Find where the given text appears and provide that cell's center as (x, y) coordinate. 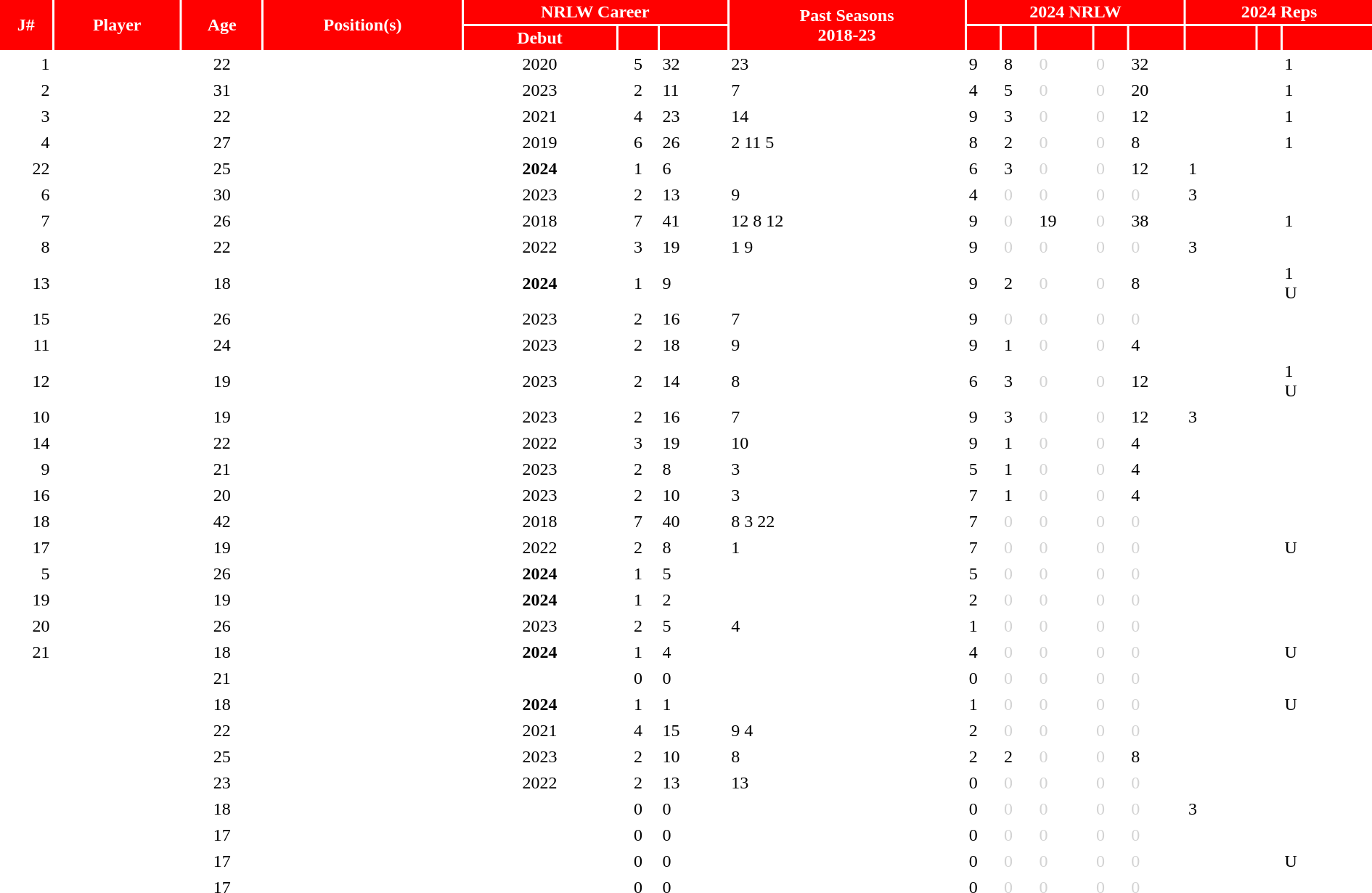
40 (693, 521)
8 3 22 (846, 521)
12 8 12 (846, 221)
Past Seasons2018-23 (846, 25)
42 (222, 521)
30 (222, 195)
31 (222, 90)
1 9 (846, 247)
9 4 (846, 730)
NRLW Career (595, 12)
2020 (539, 64)
Position(s) (363, 25)
38 (1156, 221)
Debut (539, 38)
2024 Reps (1279, 12)
Player (118, 25)
27 (222, 142)
24 (222, 346)
41 (693, 221)
2019 (539, 142)
2 11 5 (846, 142)
2024 NRLW (1076, 12)
Age (222, 25)
J# (26, 25)
